From the cell containing the given text, extract its center point as [X, Y] coordinate. 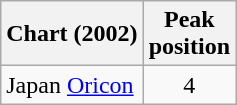
Chart (2002) [72, 34]
4 [189, 85]
Japan Oricon [72, 85]
Peakposition [189, 34]
